Locate the cell with the specified text and output its (x, y) center coordinate. 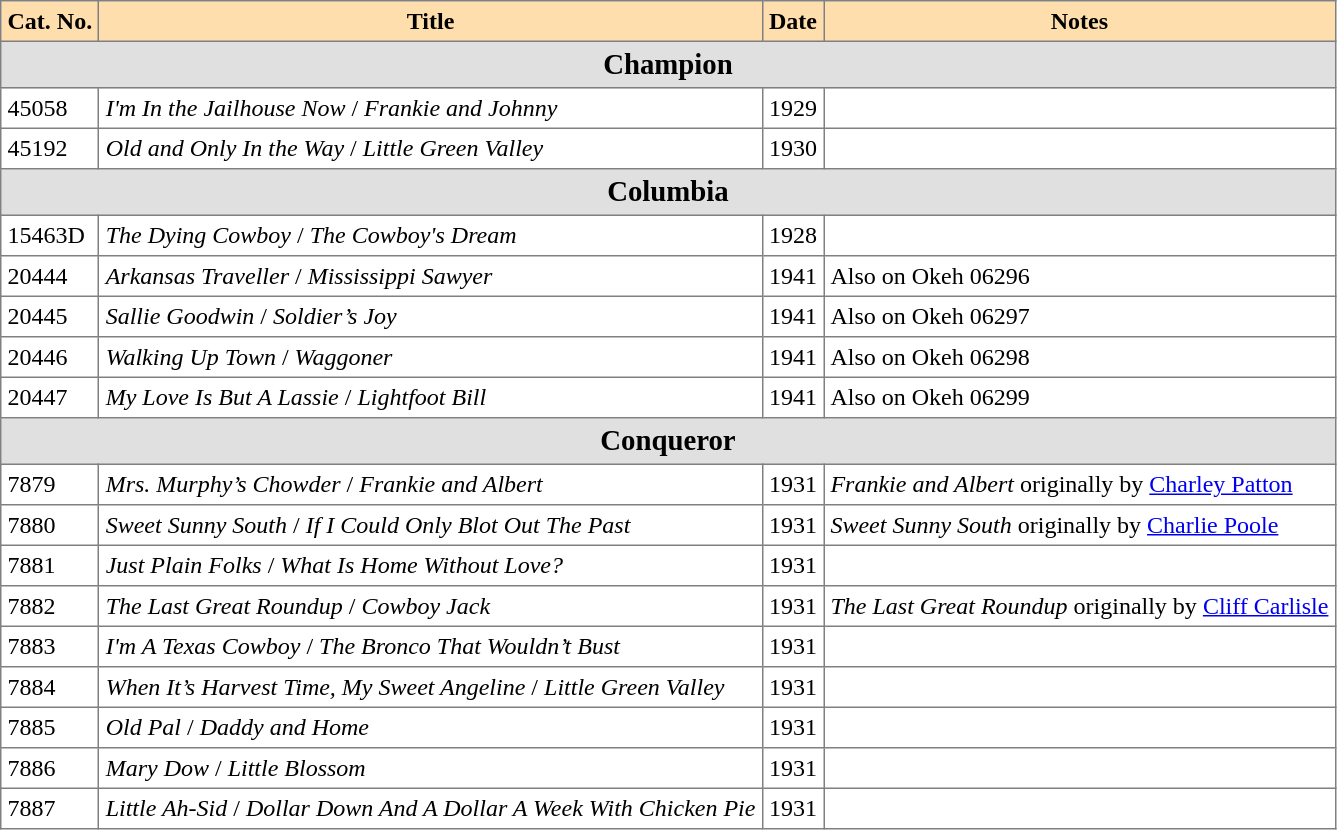
Columbia (668, 192)
Also on Okeh 06298 (1080, 357)
7881 (50, 565)
7879 (50, 484)
Date (793, 21)
1930 (793, 148)
7887 (50, 808)
45058 (50, 108)
15463D (50, 235)
The Last Great Roundup originally by Cliff Carlisle (1080, 606)
Sweet Sunny South / If I Could Only Blot Out The Past (430, 525)
Mary Dow / Little Blossom (430, 768)
Arkansas Traveller / Mississippi Sawyer (430, 276)
7885 (50, 727)
Also on Okeh 06297 (1080, 316)
Walking Up Town / Waggoner (430, 357)
Frankie and Albert originally by Charley Patton (1080, 484)
Sallie Goodwin / Soldier’s Joy (430, 316)
Old Pal / Daddy and Home (430, 727)
7884 (50, 687)
My Love Is But A Lassie / Lightfoot Bill (430, 397)
7883 (50, 646)
20447 (50, 397)
1928 (793, 235)
20445 (50, 316)
Just Plain Folks / What Is Home Without Love? (430, 565)
7880 (50, 525)
Cat. No. (50, 21)
Notes (1080, 21)
The Last Great Roundup / Cowboy Jack (430, 606)
Champion (668, 64)
The Dying Cowboy / The Cowboy's Dream (430, 235)
20446 (50, 357)
Old and Only In the Way / Little Green Valley (430, 148)
45192 (50, 148)
Also on Okeh 06299 (1080, 397)
1929 (793, 108)
Little Ah-Sid / Dollar Down And A Dollar A Week With Chicken Pie (430, 808)
When It’s Harvest Time, My Sweet Angeline / Little Green Valley (430, 687)
7886 (50, 768)
Also on Okeh 06296 (1080, 276)
Conqueror (668, 441)
7882 (50, 606)
20444 (50, 276)
I'm In the Jailhouse Now / Frankie and Johnny (430, 108)
Sweet Sunny South originally by Charlie Poole (1080, 525)
I'm A Texas Cowboy / The Bronco That Wouldn’t Bust (430, 646)
Title (430, 21)
Mrs. Murphy’s Chowder / Frankie and Albert (430, 484)
